Provide the (x, y) coordinate of the cell's center where the given text is located.  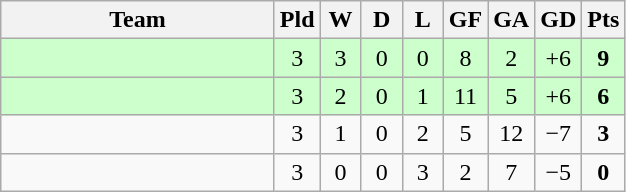
L (422, 20)
−7 (558, 134)
GD (558, 20)
GA (512, 20)
Pts (604, 20)
W (340, 20)
GF (465, 20)
D (382, 20)
6 (604, 96)
8 (465, 58)
7 (512, 172)
−5 (558, 172)
12 (512, 134)
11 (465, 96)
9 (604, 58)
Team (138, 20)
Pld (297, 20)
